Search for the cell housing the specified text and yield its (x, y) center coordinate. 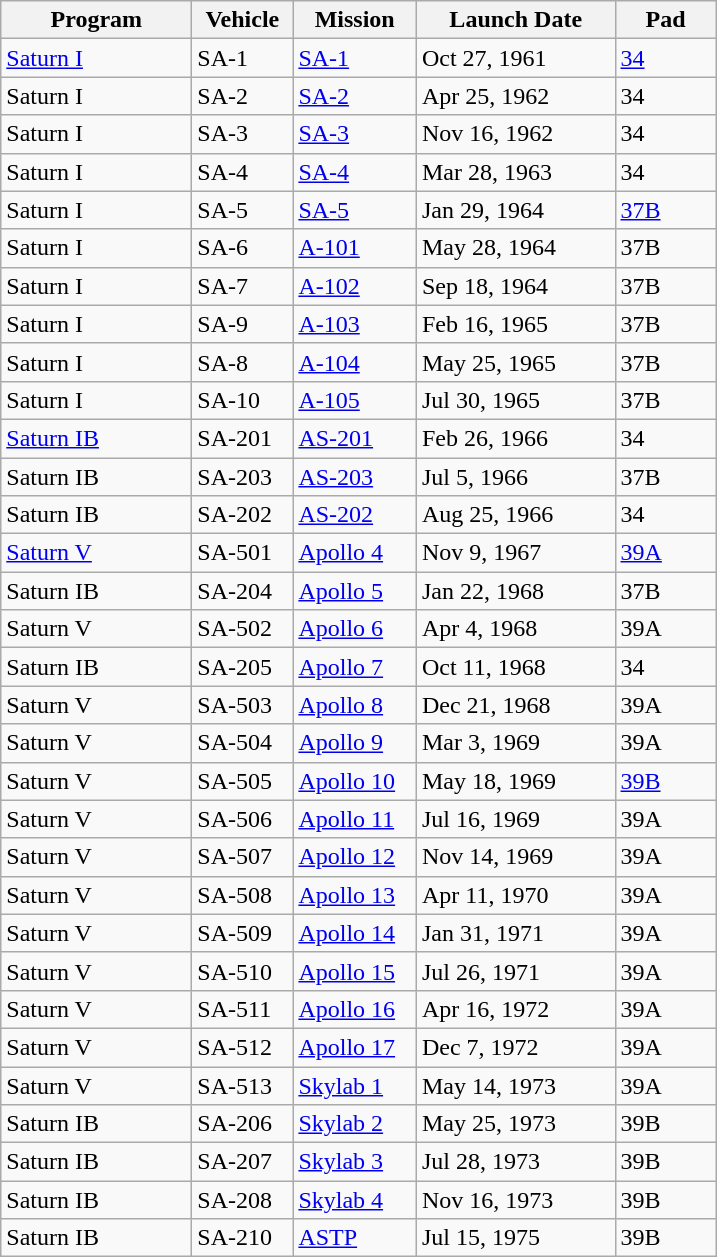
Apollo 14 (355, 933)
Dec 7, 1972 (516, 1047)
AS-201 (355, 438)
A-103 (355, 324)
Skylab 2 (355, 1124)
Jan 31, 1971 (516, 933)
SA-10 (242, 400)
Apollo 6 (355, 629)
Apr 16, 1972 (516, 1009)
SA-504 (242, 743)
AS-203 (355, 477)
SA-8 (242, 362)
SA-6 (242, 248)
SA-210 (242, 1238)
Feb 26, 1966 (516, 438)
Nov 16, 1973 (516, 1200)
SA-509 (242, 933)
A-101 (355, 248)
Vehicle (242, 20)
Mar 3, 1969 (516, 743)
Apollo 10 (355, 781)
May 25, 1965 (516, 362)
Aug 25, 1966 (516, 515)
SA-203 (242, 477)
Pad (666, 20)
SA-205 (242, 667)
Oct 27, 1961 (516, 58)
Feb 16, 1965 (516, 324)
A-102 (355, 286)
SA-502 (242, 629)
Apr 11, 1970 (516, 895)
A-105 (355, 400)
May 14, 1973 (516, 1085)
Apollo 16 (355, 1009)
Apollo 12 (355, 857)
A-104 (355, 362)
SA-9 (242, 324)
SA-208 (242, 1200)
SA-505 (242, 781)
Apr 4, 1968 (516, 629)
Launch Date (516, 20)
SA-512 (242, 1047)
May 25, 1973 (516, 1124)
Skylab 3 (355, 1162)
Dec 21, 1968 (516, 705)
Jul 5, 1966 (516, 477)
SA-204 (242, 591)
Apr 25, 1962 (516, 96)
Nov 16, 1962 (516, 134)
Jul 26, 1971 (516, 971)
SA-7 (242, 286)
Jul 16, 1969 (516, 819)
Apollo 11 (355, 819)
Apollo 13 (355, 895)
May 28, 1964 (516, 248)
Apollo 15 (355, 971)
Sep 18, 1964 (516, 286)
SA-507 (242, 857)
SA-206 (242, 1124)
Jul 15, 1975 (516, 1238)
SA-501 (242, 553)
Apollo 9 (355, 743)
Mar 28, 1963 (516, 172)
Oct 11, 1968 (516, 667)
Apollo 8 (355, 705)
May 18, 1969 (516, 781)
SA-207 (242, 1162)
Skylab 4 (355, 1200)
Apollo 4 (355, 553)
SA-510 (242, 971)
Program (96, 20)
SA-202 (242, 515)
SA-513 (242, 1085)
SA-511 (242, 1009)
SA-506 (242, 819)
SA-503 (242, 705)
Jul 30, 1965 (516, 400)
Apollo 5 (355, 591)
SA-201 (242, 438)
SA-508 (242, 895)
Skylab 1 (355, 1085)
Jan 22, 1968 (516, 591)
Apollo 17 (355, 1047)
AS-202 (355, 515)
Jul 28, 1973 (516, 1162)
Mission (355, 20)
Jan 29, 1964 (516, 210)
Apollo 7 (355, 667)
Nov 9, 1967 (516, 553)
ASTP (355, 1238)
Nov 14, 1969 (516, 857)
